Locate the cell with the specified text and output its [X, Y] center coordinate. 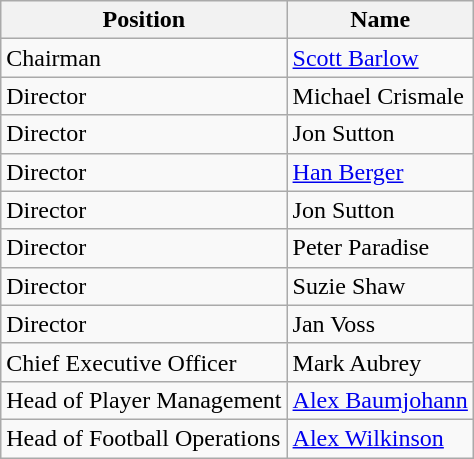
Jan Voss [380, 324]
Name [380, 20]
Michael Crismale [380, 96]
Suzie Shaw [380, 286]
Head of Football Operations [144, 438]
Head of Player Management [144, 400]
Mark Aubrey [380, 362]
Chairman [144, 58]
Peter Paradise [380, 248]
Alex Baumjohann [380, 400]
Position [144, 20]
Scott Barlow [380, 58]
Alex Wilkinson [380, 438]
Han Berger [380, 172]
Chief Executive Officer [144, 362]
